Locate the cell with the specified text and output its (x, y) center coordinate. 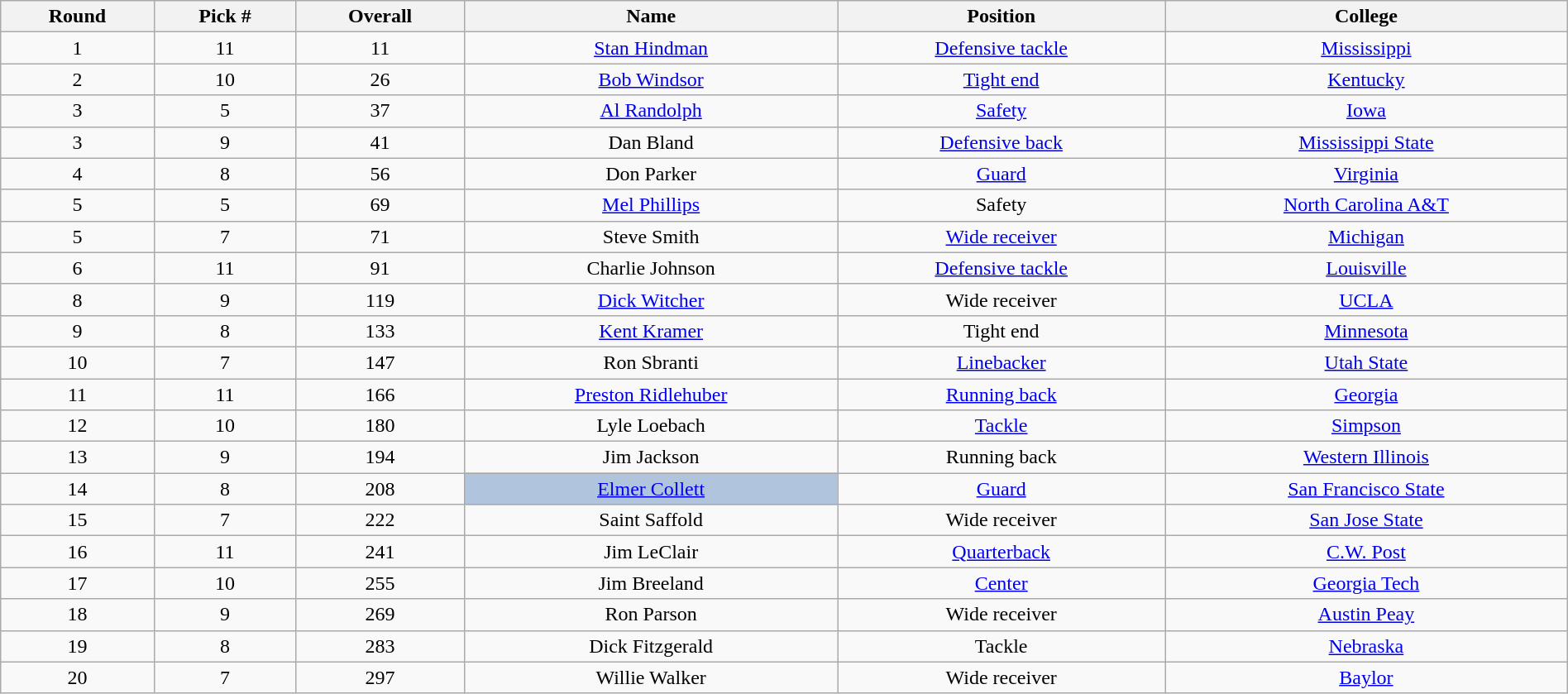
Defensive back (1002, 142)
16 (78, 552)
Charlie Johnson (652, 268)
17 (78, 583)
12 (78, 426)
Dick Fitzgerald (652, 646)
Mississippi (1366, 48)
Position (1002, 17)
North Carolina A&T (1366, 205)
Linebacker (1002, 362)
Baylor (1366, 677)
Ron Sbranti (652, 362)
San Jose State (1366, 520)
147 (380, 362)
Saint Saffold (652, 520)
Simpson (1366, 426)
Georgia (1366, 395)
41 (380, 142)
283 (380, 646)
Dan Bland (652, 142)
Center (1002, 583)
Stan Hindman (652, 48)
26 (380, 79)
Mississippi State (1366, 142)
6 (78, 268)
269 (380, 615)
Steve Smith (652, 237)
Elmer Collett (652, 489)
Lyle Loebach (652, 426)
Louisville (1366, 268)
C.W. Post (1366, 552)
14 (78, 489)
Quarterback (1002, 552)
180 (380, 426)
2 (78, 79)
Minnesota (1366, 331)
56 (380, 174)
Al Randolph (652, 111)
71 (380, 237)
119 (380, 299)
Dick Witcher (652, 299)
1 (78, 48)
Preston Ridlehuber (652, 395)
Name (652, 17)
37 (380, 111)
Bob Windsor (652, 79)
166 (380, 395)
Western Illinois (1366, 457)
Pick # (225, 17)
Jim Jackson (652, 457)
13 (78, 457)
133 (380, 331)
241 (380, 552)
15 (78, 520)
69 (380, 205)
Kentucky (1366, 79)
Georgia Tech (1366, 583)
20 (78, 677)
Michigan (1366, 237)
Mel Phillips (652, 205)
297 (380, 677)
Round (78, 17)
Ron Parson (652, 615)
208 (380, 489)
255 (380, 583)
Austin Peay (1366, 615)
Nebraska (1366, 646)
19 (78, 646)
UCLA (1366, 299)
194 (380, 457)
College (1366, 17)
Iowa (1366, 111)
Don Parker (652, 174)
San Francisco State (1366, 489)
Virginia (1366, 174)
Willie Walker (652, 677)
Kent Kramer (652, 331)
18 (78, 615)
222 (380, 520)
91 (380, 268)
4 (78, 174)
Jim Breeland (652, 583)
Overall (380, 17)
Jim LeClair (652, 552)
Utah State (1366, 362)
